Capture the cell that displays the provided text and extract its (X, Y) central coordinate. 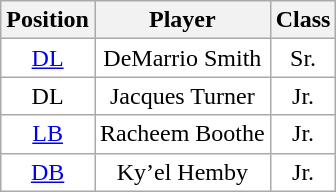
Class (303, 20)
Jacques Turner (182, 96)
LB (48, 134)
Player (182, 20)
Position (48, 20)
DeMarrio Smith (182, 58)
Racheem Boothe (182, 134)
DB (48, 172)
Ky’el Hemby (182, 172)
Sr. (303, 58)
